Return the (x, y) coordinate for the center point of the cell that contains the specified text.  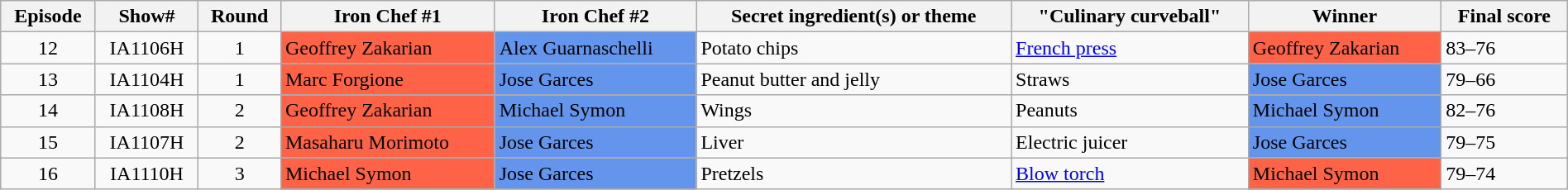
83–76 (1505, 48)
IA1107H (147, 142)
Peanuts (1130, 111)
Iron Chef #1 (387, 17)
IA1110H (147, 173)
Show# (147, 17)
Iron Chef #2 (595, 17)
3 (240, 173)
Final score (1505, 17)
Masaharu Morimoto (387, 142)
Alex Guarnaschelli (595, 48)
82–76 (1505, 111)
Episode (48, 17)
79–66 (1505, 79)
Blow torch (1130, 173)
Wings (853, 111)
Pretzels (853, 173)
IA1104H (147, 79)
Secret ingredient(s) or theme (853, 17)
79–75 (1505, 142)
"Culinary curveball" (1130, 17)
Electric juicer (1130, 142)
Round (240, 17)
12 (48, 48)
French press (1130, 48)
IA1106H (147, 48)
Potato chips (853, 48)
Winner (1345, 17)
14 (48, 111)
Straws (1130, 79)
13 (48, 79)
Liver (853, 142)
IA1108H (147, 111)
15 (48, 142)
Marc Forgione (387, 79)
79–74 (1505, 173)
Peanut butter and jelly (853, 79)
16 (48, 173)
